Provide the (x, y) coordinate of the cell's center where the given text is located.  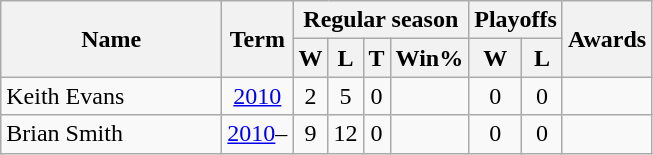
12 (346, 134)
Win% (430, 58)
Keith Evans (112, 96)
Playoffs (516, 20)
9 (310, 134)
2010 (258, 96)
Name (112, 39)
Term (258, 39)
Brian Smith (112, 134)
2 (310, 96)
T (376, 58)
Regular season (381, 20)
2010– (258, 134)
Awards (606, 39)
5 (346, 96)
